For the text-containing cell, return its midpoint in (x, y) coordinate format. 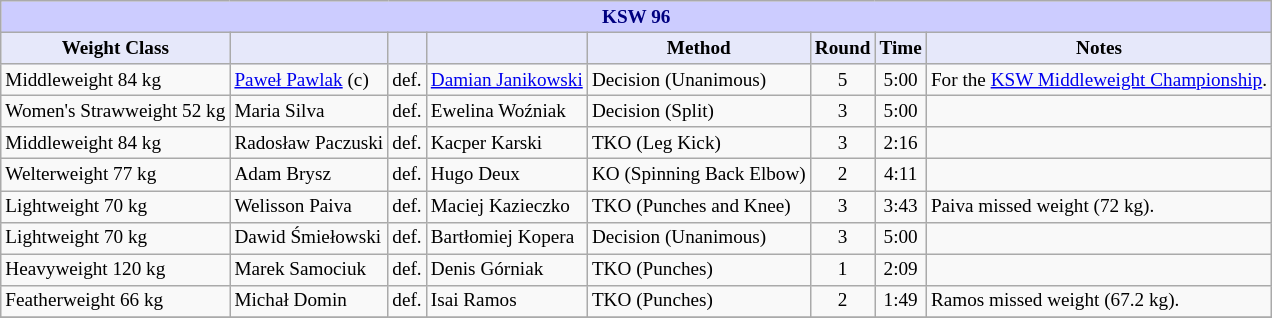
KO (Spinning Back Elbow) (698, 175)
TKO (Leg Kick) (698, 143)
Marek Samociuk (309, 270)
Isai Ramos (506, 301)
3:43 (900, 206)
Adam Brysz (309, 175)
4:11 (900, 175)
Michał Domin (309, 301)
Heavyweight 120 kg (116, 270)
1:49 (900, 301)
2:09 (900, 270)
Featherweight 66 kg (116, 301)
Weight Class (116, 48)
2:16 (900, 143)
5 (842, 80)
For the KSW Middleweight Championship. (1098, 80)
1 (842, 270)
Ramos missed weight (67.2 kg). (1098, 301)
Method (698, 48)
KSW 96 (636, 17)
Denis Górniak (506, 270)
Time (900, 48)
Kacper Karski (506, 143)
Paweł Pawlak (c) (309, 80)
Maciej Kazieczko (506, 206)
Welterweight 77 kg (116, 175)
Paiva missed weight (72 kg). (1098, 206)
Dawid Śmiełowski (309, 238)
Ewelina Woźniak (506, 111)
Round (842, 48)
Radosław Paczuski (309, 143)
Women's Strawweight 52 kg (116, 111)
Hugo Deux (506, 175)
Damian Janikowski (506, 80)
Bartłomiej Kopera (506, 238)
Decision (Split) (698, 111)
TKO (Punches and Knee) (698, 206)
Welisson Paiva (309, 206)
Notes (1098, 48)
Maria Silva (309, 111)
